Capture the cell that displays the provided text and extract its (X, Y) central coordinate. 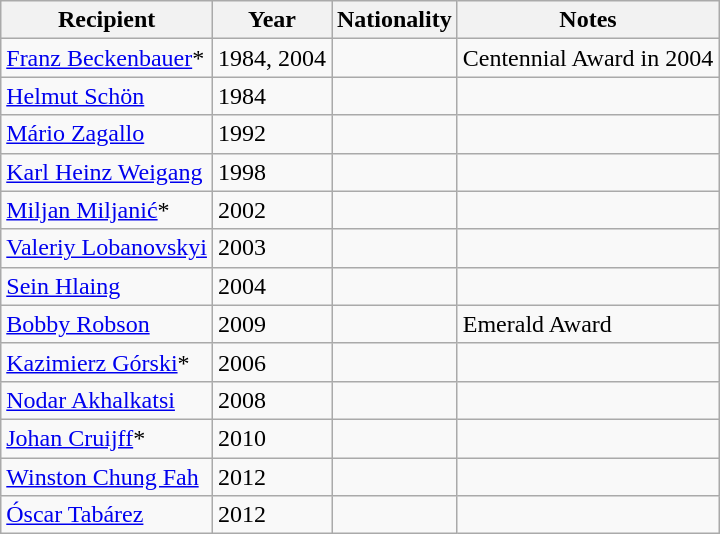
Óscar Tabárez (107, 515)
2003 (272, 248)
Valeriy Lobanovskyi (107, 248)
Emerald Award (588, 324)
Notes (588, 20)
2004 (272, 286)
Centennial Award in 2004 (588, 58)
1998 (272, 172)
Kazimierz Górski* (107, 362)
Sein Hlaing (107, 286)
Winston Chung Fah (107, 477)
2006 (272, 362)
2009 (272, 324)
1984, 2004 (272, 58)
2008 (272, 400)
Johan Cruijff* (107, 438)
Nationality (395, 20)
Nodar Akhalkatsi (107, 400)
Helmut Schön (107, 96)
Miljan Miljanić* (107, 210)
Year (272, 20)
1992 (272, 134)
Bobby Robson (107, 324)
1984 (272, 96)
2010 (272, 438)
2002 (272, 210)
Recipient (107, 20)
Mário Zagallo (107, 134)
Karl Heinz Weigang (107, 172)
Franz Beckenbauer* (107, 58)
